Detect which cell encompasses the target text, then output its (x, y) center coordinate. 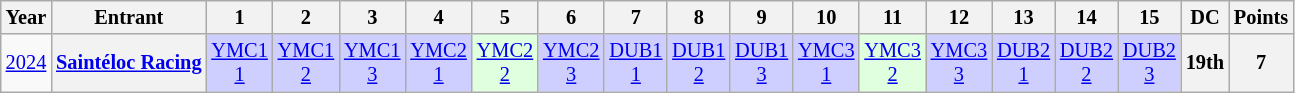
8 (698, 17)
DC (1205, 17)
2024 (26, 63)
11 (892, 17)
YMC13 (372, 63)
DUB22 (1086, 63)
DUB12 (698, 63)
DUB23 (1150, 63)
12 (959, 17)
19th (1205, 63)
15 (1150, 17)
14 (1086, 17)
YMC22 (505, 63)
10 (826, 17)
3 (372, 17)
YMC32 (892, 63)
Saintéloc Racing (128, 63)
YMC11 (239, 63)
YMC31 (826, 63)
6 (571, 17)
YMC33 (959, 63)
YMC21 (438, 63)
DUB13 (762, 63)
13 (1024, 17)
9 (762, 17)
DUB21 (1024, 63)
4 (438, 17)
2 (306, 17)
YMC12 (306, 63)
Year (26, 17)
DUB11 (636, 63)
Entrant (128, 17)
Points (1261, 17)
5 (505, 17)
1 (239, 17)
YMC23 (571, 63)
